Scan for the cell matching the given text and deliver its (x, y) coordinate at center. 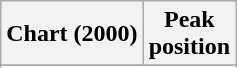
Peakposition (189, 34)
Chart (2000) (72, 34)
